Provide the (X, Y) coordinate of the cell's center where the given text is located.  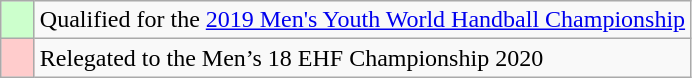
Qualified for the 2019 Men's Youth World Handball Championship (362, 20)
Relegated to the Men’s 18 EHF Championship 2020 (362, 58)
